Identify which cell holds the provided text, then report its (x, y) central coordinate. 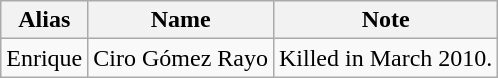
Name (181, 20)
Note (385, 20)
Ciro Gómez Rayo (181, 58)
Enrique (44, 58)
Alias (44, 20)
Killed in March 2010. (385, 58)
